Search for the cell housing the specified text and yield its [X, Y] center coordinate. 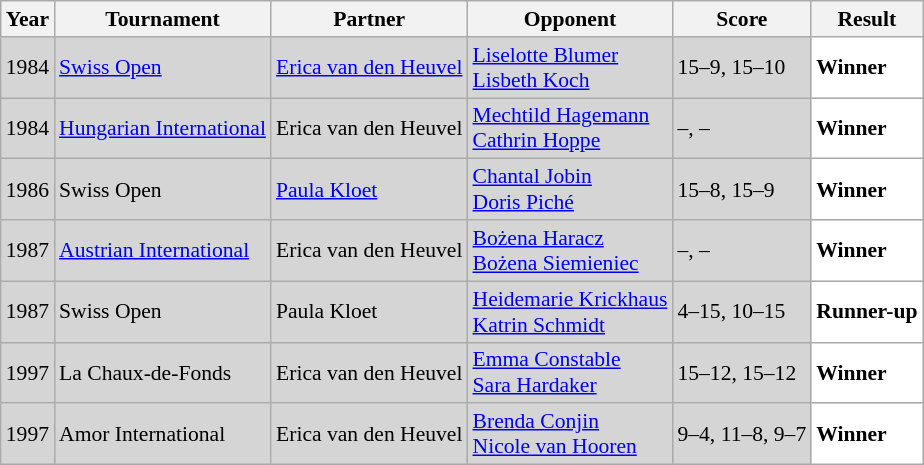
Tournament [162, 19]
15–8, 15–9 [742, 190]
Austrian International [162, 250]
Bożena Haracz Bożena Siemieniec [570, 250]
Opponent [570, 19]
Score [742, 19]
15–12, 15–12 [742, 372]
Liselotte Blumer Lisbeth Koch [570, 68]
Mechtild Hagemann Cathrin Hoppe [570, 128]
Runner-up [866, 312]
9–4, 11–8, 9–7 [742, 434]
Brenda Conjin Nicole van Hooren [570, 434]
Year [28, 19]
Amor International [162, 434]
Result [866, 19]
1986 [28, 190]
Partner [370, 19]
4–15, 10–15 [742, 312]
Heidemarie Krickhaus Katrin Schmidt [570, 312]
15–9, 15–10 [742, 68]
La Chaux-de-Fonds [162, 372]
Chantal Jobin Doris Piché [570, 190]
Emma Constable Sara Hardaker [570, 372]
Hungarian International [162, 128]
